Scan for the cell matching the given text and deliver its (x, y) coordinate at center. 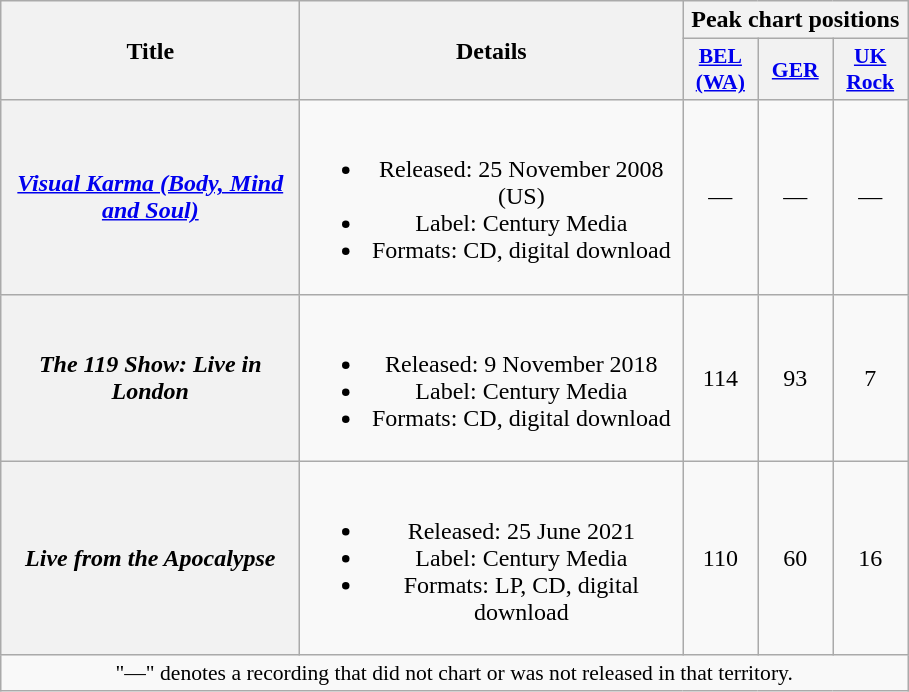
93 (796, 378)
7 (870, 378)
Details (492, 50)
UKRock (870, 70)
Live from the Apocalypse (150, 558)
Visual Karma (Body, Mind and Soul) (150, 197)
16 (870, 558)
Peak chart positions (796, 20)
110 (720, 558)
GER (796, 70)
60 (796, 558)
BEL(WA) (720, 70)
114 (720, 378)
Title (150, 50)
The 119 Show: Live in London (150, 378)
Released: 25 June 2021Label: Century MediaFormats: LP, CD, digital download (492, 558)
Released: 9 November 2018Label: Century MediaFormats: CD, digital download (492, 378)
Released: 25 November 2008 (US)Label: Century MediaFormats: CD, digital download (492, 197)
"—" denotes a recording that did not chart or was not released in that territory. (454, 673)
